Identify which cell holds the provided text, then report its (x, y) central coordinate. 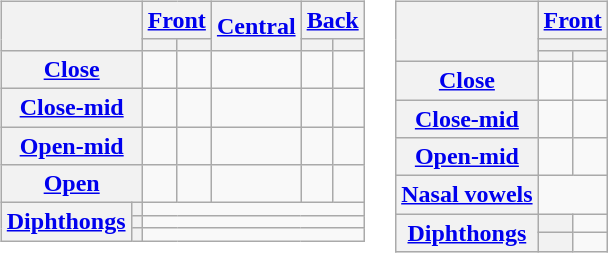
Central (256, 26)
Nasal vowels (467, 195)
Back (332, 20)
Open (72, 184)
